Provide the (x, y) coordinate of the cell's center where the given text is located.  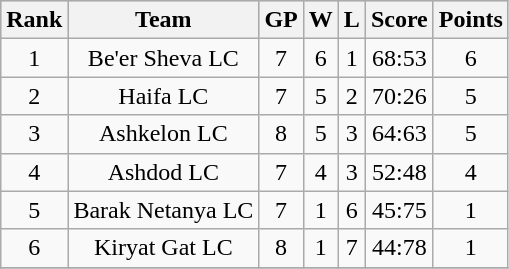
52:48 (399, 172)
44:78 (399, 248)
W (320, 20)
Team (164, 20)
68:53 (399, 58)
Ashkelon LC (164, 134)
70:26 (399, 96)
45:75 (399, 210)
Be'er Sheva LC (164, 58)
64:63 (399, 134)
L (352, 20)
Score (399, 20)
Haifa LC (164, 96)
Points (470, 20)
Ashdod LC (164, 172)
Kiryat Gat LC (164, 248)
Rank (34, 20)
Barak Netanya LC (164, 210)
GP (281, 20)
